Pinpoint the cell where the given text exists, returning its (x, y) midpoint coordinate. 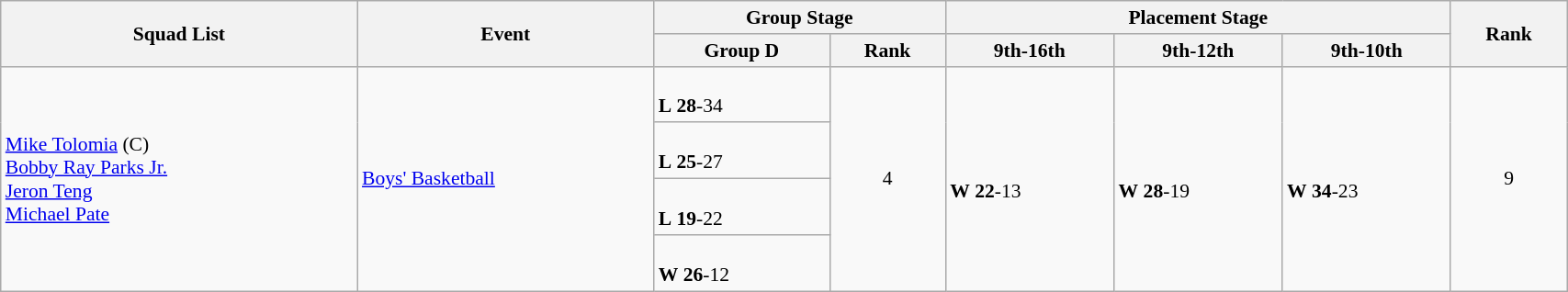
W 34-23 (1367, 178)
Squad List (179, 33)
L 25-27 (742, 151)
W 22-13 (1029, 178)
Boys' Basketball (505, 178)
W 28-19 (1198, 178)
9th-12th (1198, 51)
Group D (742, 51)
Event (505, 33)
9th-16th (1029, 51)
L 19-22 (742, 208)
Placement Stage (1198, 17)
9 (1508, 178)
4 (887, 178)
W 26-12 (742, 263)
Group Stage (799, 17)
L 28-34 (742, 94)
Mike Tolomia (C)Bobby Ray Parks Jr.Jeron TengMichael Pate (179, 178)
9th-10th (1367, 51)
